For the text-containing cell, return its midpoint in (x, y) coordinate format. 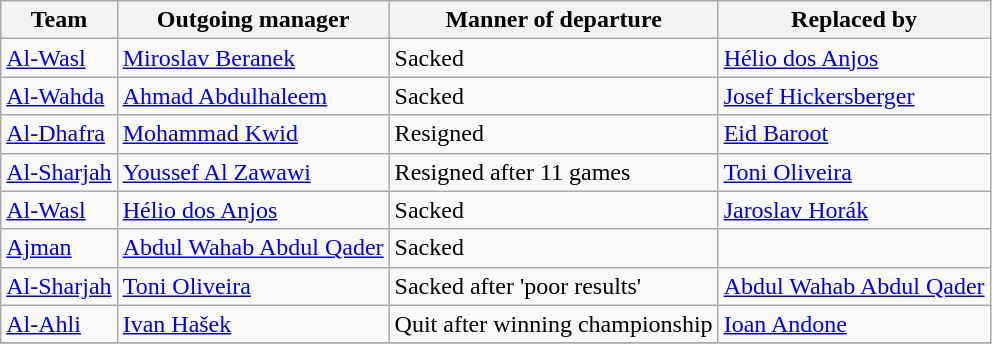
Replaced by (854, 20)
Al-Wahda (59, 96)
Eid Baroot (854, 134)
Youssef Al Zawawi (253, 172)
Resigned (554, 134)
Manner of departure (554, 20)
Miroslav Beranek (253, 58)
Jaroslav Horák (854, 210)
Resigned after 11 games (554, 172)
Josef Hickersberger (854, 96)
Outgoing manager (253, 20)
Team (59, 20)
Ajman (59, 248)
Sacked after 'poor results' (554, 286)
Ivan Hašek (253, 324)
Al-Ahli (59, 324)
Ahmad Abdulhaleem (253, 96)
Mohammad Kwid (253, 134)
Quit after winning championship (554, 324)
Al-Dhafra (59, 134)
Ioan Andone (854, 324)
